Return (x, y) of the center of cell containing provided text 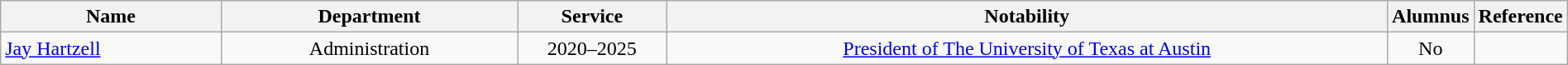
Alumnus (1431, 17)
Name (111, 17)
Notability (1027, 17)
Jay Hartzell (111, 48)
Department (369, 17)
Administration (369, 48)
Service (592, 17)
2020–2025 (592, 48)
No (1431, 48)
President of The University of Texas at Austin (1027, 48)
Reference (1520, 17)
